Output the [X, Y] coordinate of the center of the cell containing the given text.  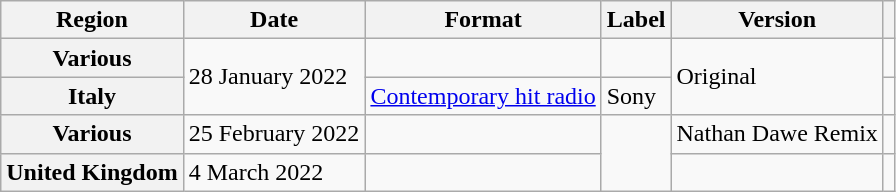
United Kingdom [92, 172]
Region [92, 20]
Format [483, 20]
25 February 2022 [274, 134]
Italy [92, 96]
Nathan Dawe Remix [777, 134]
Original [777, 77]
Label [636, 20]
Date [274, 20]
4 March 2022 [274, 172]
Sony [636, 96]
28 January 2022 [274, 77]
Version [777, 20]
Contemporary hit radio [483, 96]
